Return the [X, Y] coordinate for the center point of the cell that contains the specified text.  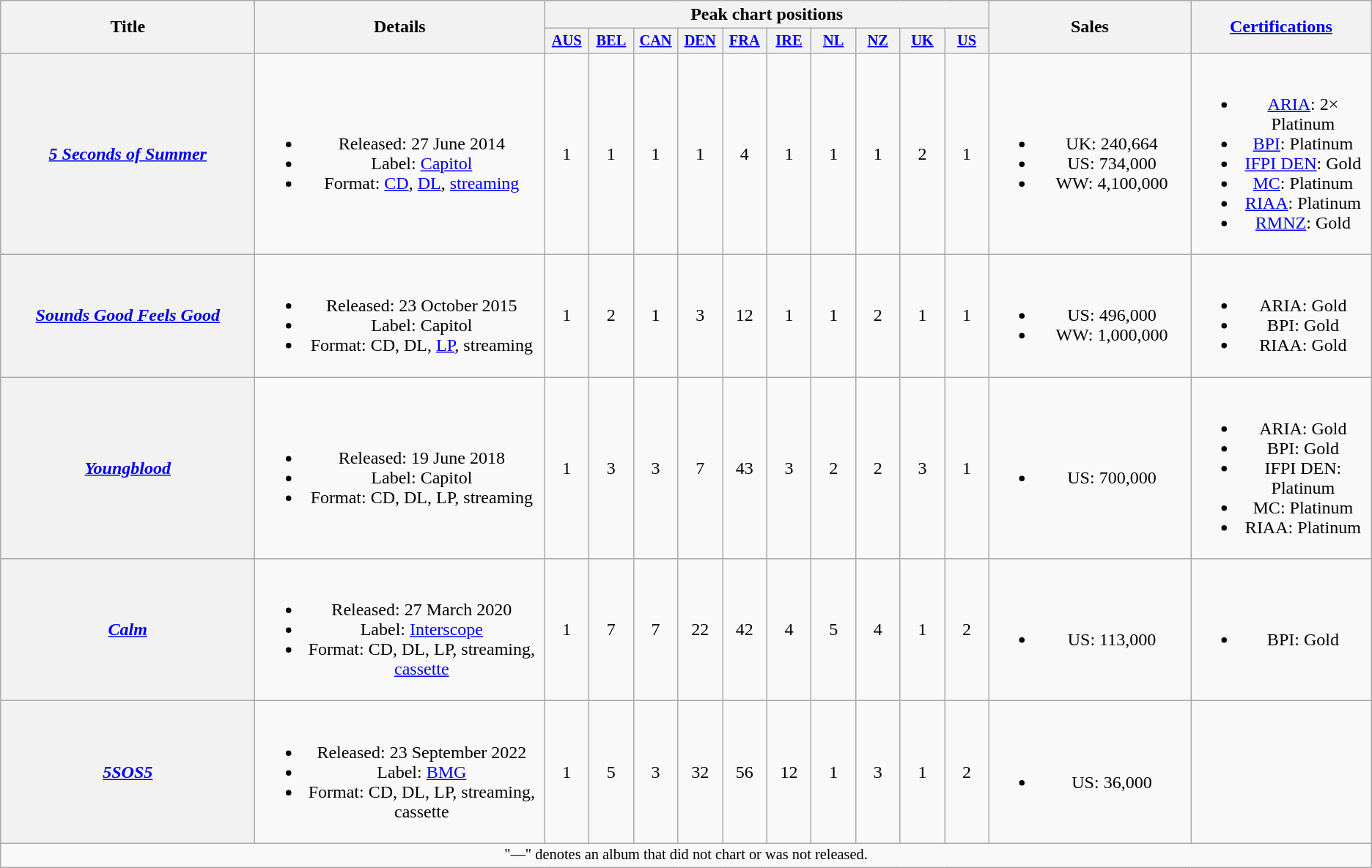
5 Seconds of Summer [128, 154]
BPI: Gold [1281, 630]
US: 496,000WW: 1,000,000 [1089, 316]
Sounds Good Feels Good [128, 316]
Title [128, 27]
43 [745, 468]
56 [745, 772]
NZ [878, 41]
UK [922, 41]
32 [701, 772]
Details [400, 27]
CAN [655, 41]
US [967, 41]
Released: 19 June 2018Label: CapitolFormat: CD, DL, LP, streaming [400, 468]
Sales [1089, 27]
ARIA: 2× PlatinumBPI: PlatinumIFPI DEN: GoldMC: PlatinumRIAA: PlatinumRMNZ: Gold [1281, 154]
ARIA: GoldBPI: GoldIFPI DEN: PlatinumMC: PlatinumRIAA: Platinum [1281, 468]
Youngblood [128, 468]
Released: 23 September 2022Label: BMGFormat: CD, DL, LP, streaming, cassette [400, 772]
Released: 23 October 2015Label: CapitolFormat: CD, DL, LP, streaming [400, 316]
BEL [611, 41]
Calm [128, 630]
ARIA: GoldBPI: GoldRIAA: Gold [1281, 316]
5SOS5 [128, 772]
FRA [745, 41]
Certifications [1281, 27]
"—" denotes an album that did not chart or was not released. [686, 856]
US: 700,000 [1089, 468]
IRE [789, 41]
US: 36,000 [1089, 772]
Peak chart positions [767, 15]
UK: 240,664US: 734,000WW: 4,100,000 [1089, 154]
US: 113,000 [1089, 630]
Released: 27 March 2020Label: InterscopeFormat: CD, DL, LP, streaming, cassette [400, 630]
NL [834, 41]
AUS [567, 41]
Released: 27 June 2014Label: CapitolFormat: CD, DL, streaming [400, 154]
22 [701, 630]
DEN [701, 41]
42 [745, 630]
